For the text-containing cell, return its midpoint in (X, Y) coordinate format. 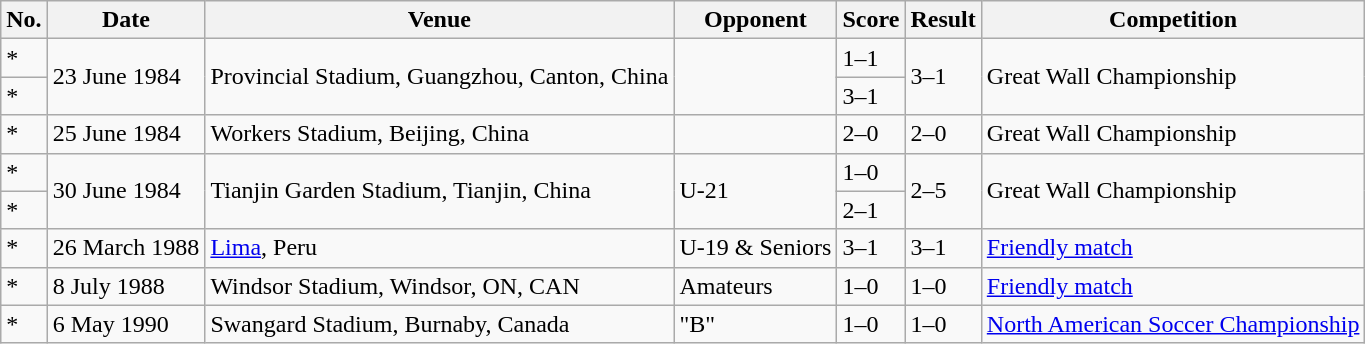
Date (126, 20)
6 May 1990 (126, 324)
8 July 1988 (126, 286)
2–1 (871, 210)
Swangard Stadium, Burnaby, Canada (440, 324)
2–5 (943, 191)
30 June 1984 (126, 191)
23 June 1984 (126, 77)
26 March 1988 (126, 248)
Score (871, 20)
Competition (1173, 20)
Result (943, 20)
No. (24, 20)
Lima, Peru (440, 248)
Venue (440, 20)
Amateurs (756, 286)
25 June 1984 (126, 134)
"B" (756, 324)
U-21 (756, 191)
Tianjin Garden Stadium, Tianjin, China (440, 191)
1–1 (871, 58)
U-19 & Seniors (756, 248)
Workers Stadium, Beijing, China (440, 134)
Provincial Stadium, Guangzhou, Canton, China (440, 77)
Windsor Stadium, Windsor, ON, CAN (440, 286)
North American Soccer Championship (1173, 324)
Opponent (756, 20)
